Return the [X, Y] coordinate for the center point of the cell that contains the specified text.  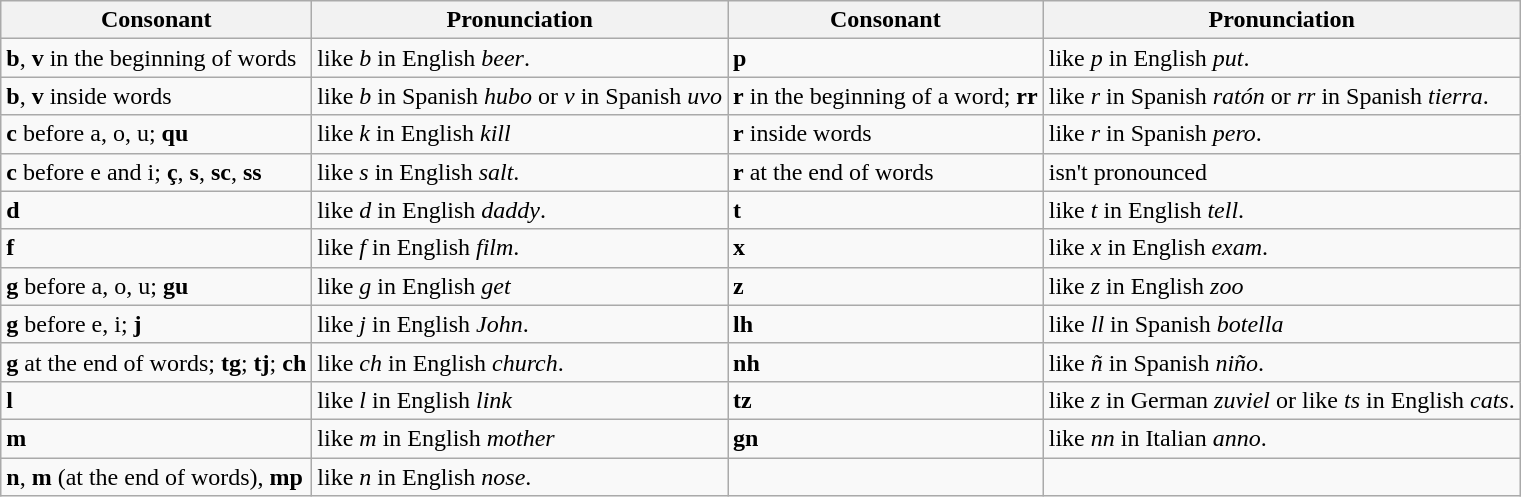
like d in English daddy. [520, 210]
r in the beginning of a word; rr [886, 96]
l [156, 400]
like k in English kill [520, 134]
c before a, o, u; qu [156, 134]
t [886, 210]
like s in English salt. [520, 172]
lh [886, 324]
n, m (at the end of words), mp [156, 477]
c before e and i; ç, s, sc, ss [156, 172]
p [886, 58]
like m in English mother [520, 438]
g before e, i; j [156, 324]
like z in English zoo [1282, 286]
like b in Spanish hubo or v in Spanish uvo [520, 96]
like t in English tell. [1282, 210]
like l in English link [520, 400]
like x in English exam. [1282, 248]
f [156, 248]
x [886, 248]
like f in English film. [520, 248]
z [886, 286]
like nn in Italian anno. [1282, 438]
like p in English put. [1282, 58]
d [156, 210]
like ch in English church. [520, 362]
g at the end of words; tg; tj; ch [156, 362]
r inside words [886, 134]
b, v in the beginning of words [156, 58]
gn [886, 438]
r at the end of words [886, 172]
like r in Spanish pero. [1282, 134]
like ll in Spanish botella [1282, 324]
like j in English John. [520, 324]
m [156, 438]
tz [886, 400]
b, v inside words [156, 96]
nh [886, 362]
like g in English get [520, 286]
isn't pronounced [1282, 172]
like r in Spanish ratón or rr in Spanish tierra. [1282, 96]
like z in German zuviel or like ts in English cats. [1282, 400]
like b in English beer. [520, 58]
g before a, o, u; gu [156, 286]
like n in English nose. [520, 477]
like ñ in Spanish niño. [1282, 362]
